Capture the cell that displays the provided text and extract its (x, y) central coordinate. 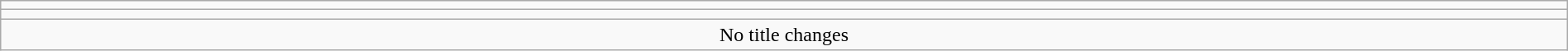
No title changes (784, 35)
